Find where the given text appears and provide that cell's center as (x, y) coordinate. 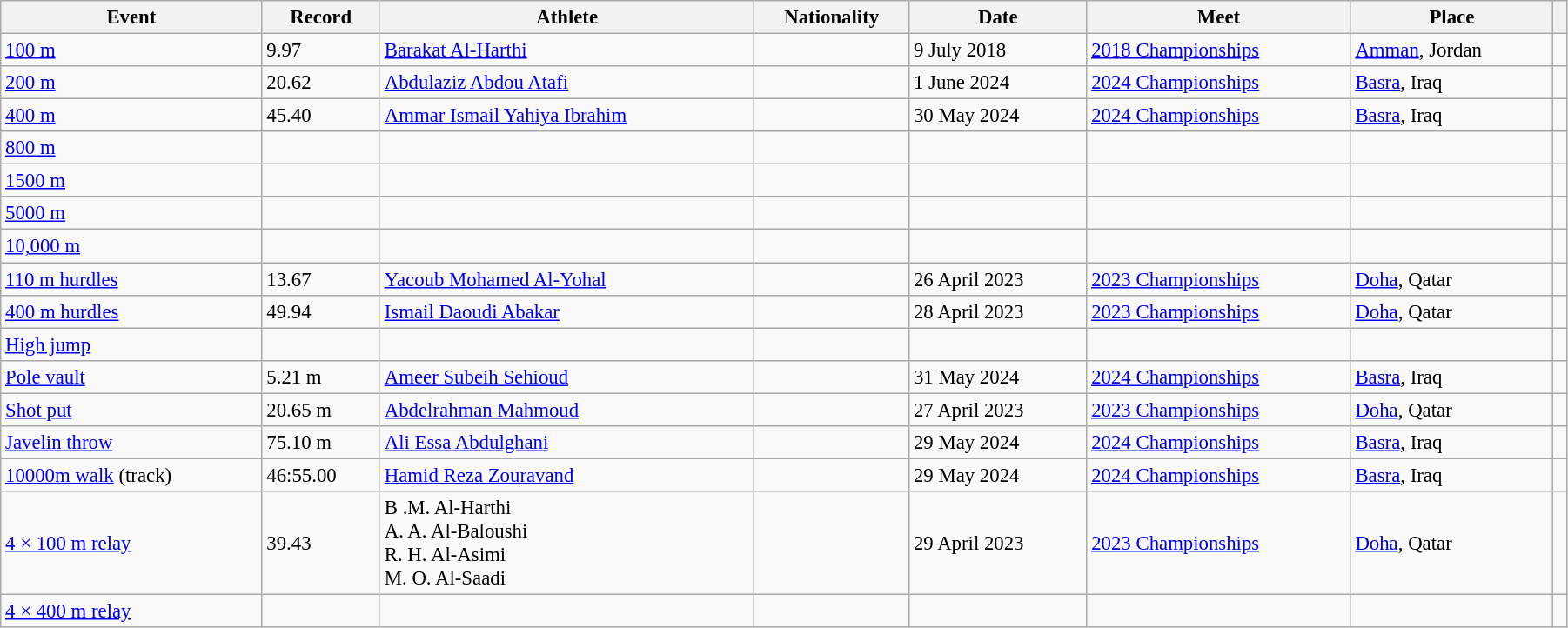
Javelin throw (131, 443)
Ameer Subeih Sehioud (566, 377)
Amman, Jordan (1451, 50)
Barakat Al-Harthi (566, 50)
200 m (131, 83)
Meet (1218, 17)
1500 m (131, 181)
Nationality (832, 17)
45.40 (320, 116)
31 May 2024 (998, 377)
4 × 400 m relay (131, 611)
10000m walk (track) (131, 475)
20.62 (320, 83)
75.10 m (320, 443)
Hamid Reza Zouravand (566, 475)
9 July 2018 (998, 50)
39.43 (320, 543)
5.21 m (320, 377)
46:55.00 (320, 475)
Place (1451, 17)
800 m (131, 148)
1 June 2024 (998, 83)
400 m (131, 116)
110 m hurdles (131, 279)
Pole vault (131, 377)
100 m (131, 50)
Shot put (131, 410)
B .M. Al-HarthiA. A. Al-BaloushiR. H. Al-AsimiM. O. Al-Saadi (566, 543)
26 April 2023 (998, 279)
4 × 100 m relay (131, 543)
20.65 m (320, 410)
Abdelrahman Mahmoud (566, 410)
Event (131, 17)
Yacoub Mohamed Al-Yohal (566, 279)
28 April 2023 (998, 311)
Athlete (566, 17)
Ammar Ismail Yahiya Ibrahim (566, 116)
13.67 (320, 279)
49.94 (320, 311)
10,000 m (131, 246)
Date (998, 17)
27 April 2023 (998, 410)
30 May 2024 (998, 116)
29 April 2023 (998, 543)
Ali Essa Abdulghani (566, 443)
Record (320, 17)
5000 m (131, 213)
Ismail Daoudi Abakar (566, 311)
Abdulaziz Abdou Atafi (566, 83)
9.97 (320, 50)
2018 Championships (1218, 50)
400 m hurdles (131, 311)
High jump (131, 344)
